From the cell containing the given text, extract its center point as (x, y) coordinate. 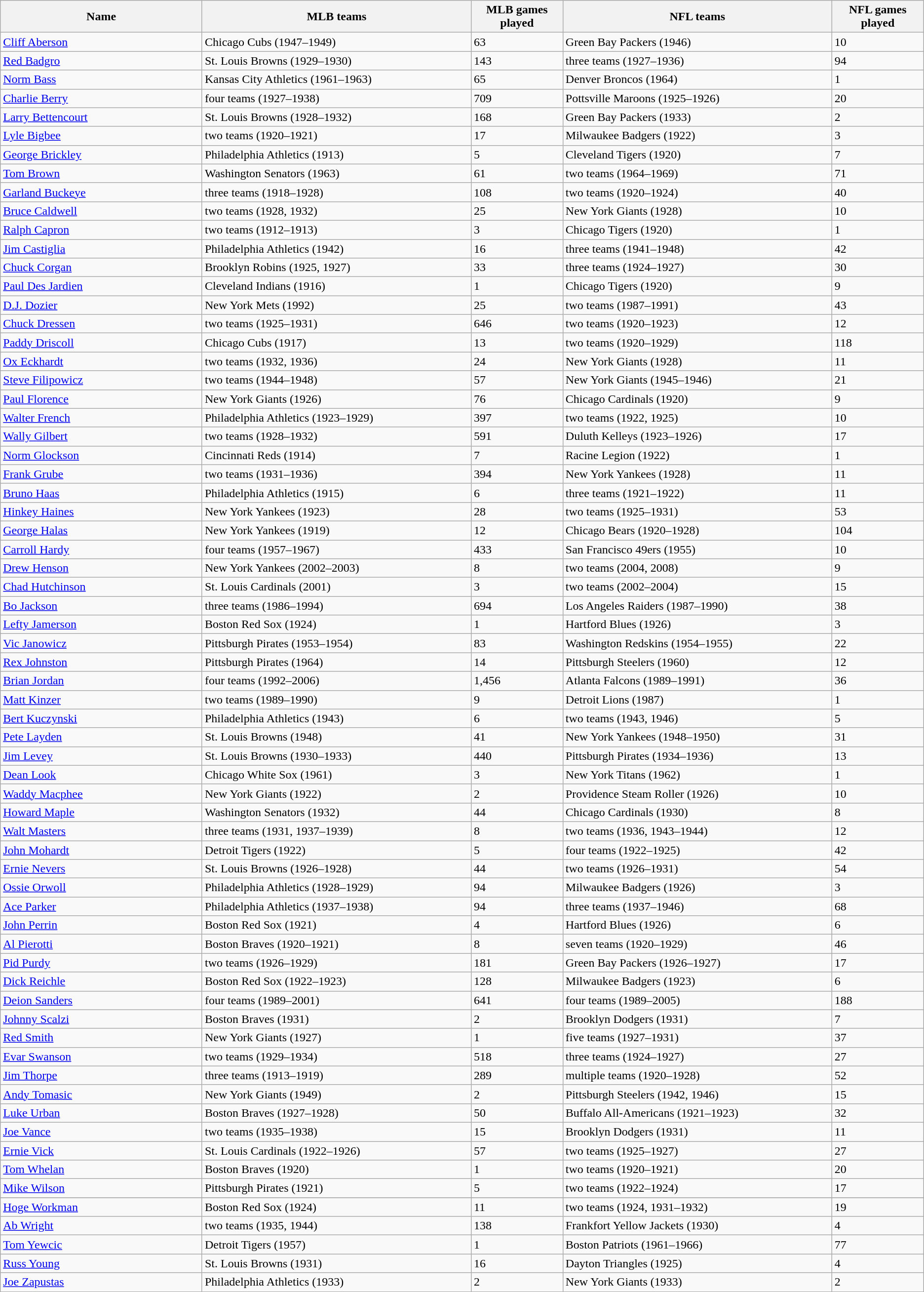
50 (517, 1113)
Paul Florence (102, 399)
128 (517, 981)
138 (517, 1226)
seven teams (1920–1929) (697, 944)
71 (878, 173)
Washington Redskins (1954–1955) (697, 643)
George Halas (102, 530)
Providence Steam Roller (1926) (697, 793)
68 (878, 906)
32 (878, 1113)
694 (517, 606)
Carroll Hardy (102, 549)
Chad Hutchinson (102, 587)
31 (878, 737)
St. Louis Browns (1948) (337, 737)
Waddy Macphee (102, 793)
394 (517, 474)
two teams (1989–1990) (337, 700)
Red Badgro (102, 61)
NFL teams (697, 17)
New York Yankees (1919) (337, 530)
Andy Tomasic (102, 1094)
Kansas City Athletics (1961–1963) (337, 79)
two teams (1925–1927) (697, 1151)
three teams (1918–1928) (337, 192)
two teams (1912–1913) (337, 230)
Dayton Triangles (1925) (697, 1263)
five teams (1927–1931) (697, 1038)
New York Yankees (1948–1950) (697, 737)
Bruce Caldwell (102, 211)
108 (517, 192)
65 (517, 79)
three teams (1937–1946) (697, 906)
St. Louis Browns (1929–1930) (337, 61)
Wally Gilbert (102, 436)
Boston Braves (1920) (337, 1170)
two teams (1943, 1946) (697, 718)
Jim Castiglia (102, 248)
Pete Layden (102, 737)
Frank Grube (102, 474)
three teams (1941–1948) (697, 248)
Philadelphia Athletics (1933) (337, 1282)
41 (517, 737)
New York Giants (1945–1946) (697, 380)
Pittsburgh Steelers (1960) (697, 662)
Pid Purdy (102, 963)
Washington Senators (1963) (337, 173)
Pittsburgh Steelers (1942, 1946) (697, 1094)
Buffalo All-Americans (1921–1923) (697, 1113)
Chicago Bears (1920–1928) (697, 530)
54 (878, 869)
Hinkey Haines (102, 511)
Ralph Capron (102, 230)
St. Louis Browns (1931) (337, 1263)
D.J. Dozier (102, 305)
two teams (1931–1936) (337, 474)
Garland Buckeye (102, 192)
two teams (1935, 1944) (337, 1226)
Jim Thorpe (102, 1075)
Howard Maple (102, 812)
two teams (1926–1929) (337, 963)
New York Yankees (1923) (337, 511)
14 (517, 662)
Red Smith (102, 1038)
Washington Senators (1932) (337, 812)
Larry Bettencourt (102, 117)
Los Angeles Raiders (1987–1990) (697, 606)
Vic Janowicz (102, 643)
Name (102, 17)
Pittsburgh Pirates (1953–1954) (337, 643)
John Perrin (102, 925)
Bert Kuczynski (102, 718)
Bruno Haas (102, 493)
433 (517, 549)
Atlanta Falcons (1989–1991) (697, 681)
Mike Wilson (102, 1188)
St. Louis Browns (1926–1928) (337, 869)
36 (878, 681)
Philadelphia Athletics (1913) (337, 155)
two teams (1926–1931) (697, 869)
Green Bay Packers (1926–1927) (697, 963)
three teams (1913–1919) (337, 1075)
289 (517, 1075)
Denver Broncos (1964) (697, 79)
Norm Glockson (102, 455)
San Francisco 49ers (1955) (697, 549)
Lyle Bigbee (102, 136)
Boston Braves (1927–1928) (337, 1113)
24 (517, 361)
Dick Reichle (102, 981)
397 (517, 418)
Duluth Kelleys (1923–1926) (697, 436)
four teams (1992–2006) (337, 681)
Drew Henson (102, 568)
Bo Jackson (102, 606)
Evar Swanson (102, 1057)
Green Bay Packers (1933) (697, 117)
Milwaukee Badgers (1923) (697, 981)
Tom Yewcic (102, 1245)
Chicago Cubs (1917) (337, 343)
two teams (1964–1969) (697, 173)
Walter French (102, 418)
Charlie Berry (102, 98)
Al Pierotti (102, 944)
two teams (1944–1948) (337, 380)
Detroit Tigers (1922) (337, 850)
Norm Bass (102, 79)
19 (878, 1207)
Lefty Jamerson (102, 625)
New York Giants (1933) (697, 1282)
three teams (1931, 1937–1939) (337, 831)
Pittsburgh Pirates (1921) (337, 1188)
two teams (1920–1923) (697, 324)
Philadelphia Athletics (1928–1929) (337, 888)
Rex Johnston (102, 662)
Ossie Orwoll (102, 888)
40 (878, 192)
four teams (1989–2001) (337, 1000)
two teams (1935–1938) (337, 1132)
83 (517, 643)
George Brickley (102, 155)
Pittsburgh Pirates (1964) (337, 662)
four teams (1922–1925) (697, 850)
two teams (2004, 2008) (697, 568)
New York Mets (1992) (337, 305)
multiple teams (1920–1928) (697, 1075)
Steve Filipowicz (102, 380)
MLB teams (337, 17)
Deion Sanders (102, 1000)
518 (517, 1057)
two teams (1920–1924) (697, 192)
two teams (1922–1924) (697, 1188)
77 (878, 1245)
33 (517, 268)
646 (517, 324)
Philadelphia Athletics (1915) (337, 493)
Boston Patriots (1961–1966) (697, 1245)
52 (878, 1075)
Boston Red Sox (1922–1923) (337, 981)
Ab Wright (102, 1226)
MLB games played (517, 17)
NFL games played (878, 17)
New York Giants (1922) (337, 793)
two teams (2002–2004) (697, 587)
Brooklyn Robins (1925, 1927) (337, 268)
Joe Zapustas (102, 1282)
Racine Legion (1922) (697, 455)
143 (517, 61)
Detroit Lions (1987) (697, 700)
43 (878, 305)
Luke Urban (102, 1113)
104 (878, 530)
St. Louis Browns (1930–1933) (337, 756)
591 (517, 436)
New York Giants (1949) (337, 1094)
Chuck Corgan (102, 268)
Hoge Workman (102, 1207)
641 (517, 1000)
four teams (1957–1967) (337, 549)
Green Bay Packers (1946) (697, 42)
46 (878, 944)
53 (878, 511)
Pottsville Maroons (1925–1926) (697, 98)
38 (878, 606)
Cliff Aberson (102, 42)
two teams (1922, 1925) (697, 418)
Milwaukee Badgers (1922) (697, 136)
181 (517, 963)
New York Yankees (1928) (697, 474)
two teams (1932, 1936) (337, 361)
Chicago Cardinals (1930) (697, 812)
two teams (1929–1934) (337, 1057)
Boston Braves (1920–1921) (337, 944)
Brian Jordan (102, 681)
440 (517, 756)
Ox Eckhardt (102, 361)
Pittsburgh Pirates (1934–1936) (697, 756)
Boston Braves (1931) (337, 1019)
John Mohardt (102, 850)
188 (878, 1000)
1,456 (517, 681)
63 (517, 42)
30 (878, 268)
21 (878, 380)
709 (517, 98)
Walt Masters (102, 831)
Paul Des Jardien (102, 286)
New York Titans (1962) (697, 775)
Chicago White Sox (1961) (337, 775)
Paddy Driscoll (102, 343)
Joe Vance (102, 1132)
Boston Red Sox (1921) (337, 925)
37 (878, 1038)
four teams (1927–1938) (337, 98)
Johnny Scalzi (102, 1019)
Philadelphia Athletics (1943) (337, 718)
Tom Whelan (102, 1170)
61 (517, 173)
two teams (1928–1932) (337, 436)
Cincinnati Reds (1914) (337, 455)
New York Giants (1926) (337, 399)
three teams (1927–1936) (697, 61)
three teams (1921–1922) (697, 493)
Chicago Cubs (1947–1949) (337, 42)
Chuck Dressen (102, 324)
Milwaukee Badgers (1926) (697, 888)
two teams (1987–1991) (697, 305)
two teams (1920–1929) (697, 343)
Frankfort Yellow Jackets (1930) (697, 1226)
New York Giants (1927) (337, 1038)
four teams (1989–2005) (697, 1000)
76 (517, 399)
Detroit Tigers (1957) (337, 1245)
two teams (1936, 1943–1944) (697, 831)
Philadelphia Athletics (1923–1929) (337, 418)
Cleveland Indians (1916) (337, 286)
Jim Levey (102, 756)
Russ Young (102, 1263)
Ernie Nevers (102, 869)
two teams (1928, 1932) (337, 211)
22 (878, 643)
Tom Brown (102, 173)
St. Louis Browns (1928–1932) (337, 117)
St. Louis Cardinals (2001) (337, 587)
118 (878, 343)
Matt Kinzer (102, 700)
Dean Look (102, 775)
Ace Parker (102, 906)
Philadelphia Athletics (1937–1938) (337, 906)
three teams (1986–1994) (337, 606)
Philadelphia Athletics (1942) (337, 248)
two teams (1924, 1931–1932) (697, 1207)
Cleveland Tigers (1920) (697, 155)
Ernie Vick (102, 1151)
Chicago Cardinals (1920) (697, 399)
168 (517, 117)
St. Louis Cardinals (1922–1926) (337, 1151)
28 (517, 511)
New York Yankees (2002–2003) (337, 568)
